Provide the (X, Y) coordinate of the cell's center where the given text is located.  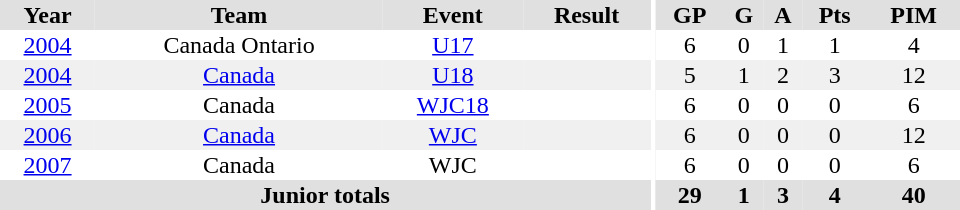
2 (783, 75)
U17 (453, 45)
Junior totals (325, 195)
Year (48, 15)
Team (239, 15)
5 (690, 75)
PIM (914, 15)
29 (690, 195)
2005 (48, 105)
G (744, 15)
40 (914, 195)
Pts (834, 15)
WJC18 (453, 105)
U18 (453, 75)
Result (586, 15)
Canada Ontario (239, 45)
Event (453, 15)
2006 (48, 135)
A (783, 15)
GP (690, 15)
2007 (48, 165)
